For the text-containing cell, return its midpoint in (X, Y) coordinate format. 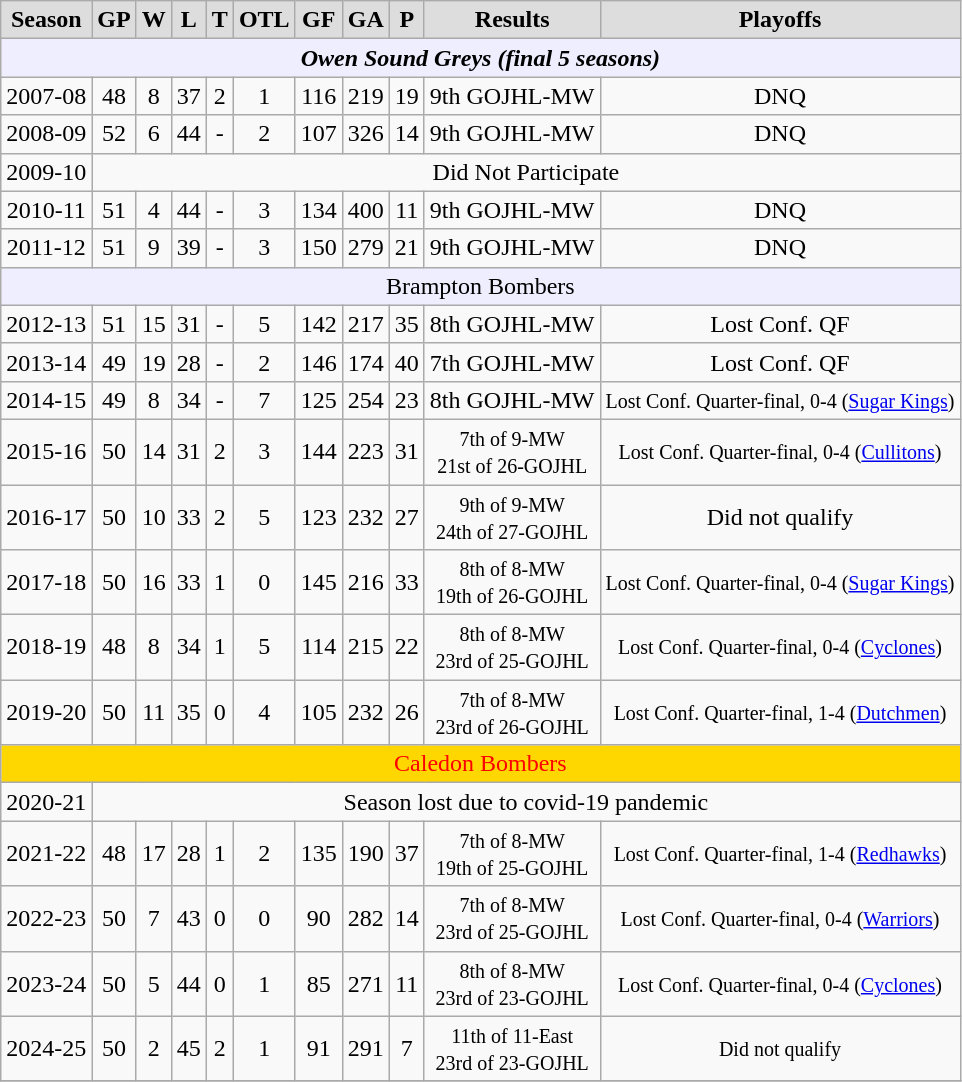
279 (366, 248)
7th of 8-MW23rd of 25-GOJHL (512, 918)
8th of 8-MW23rd of 23-GOJHL (512, 984)
Did Not Participate (526, 172)
114 (318, 648)
190 (366, 854)
Brampton Bombers (480, 286)
Season (46, 20)
16 (154, 582)
254 (366, 400)
123 (318, 516)
T (220, 20)
39 (188, 248)
134 (318, 210)
52 (114, 134)
OTL (264, 20)
7th of 9-MW21st of 26-GOJHL (512, 452)
125 (318, 400)
Season lost due to covid-19 pandemic (526, 802)
22 (406, 648)
23 (406, 400)
2023-24 (46, 984)
150 (318, 248)
2011-12 (46, 248)
8th of 8-MW19th of 26-GOJHL (512, 582)
P (406, 20)
40 (406, 362)
7th of 8-MW19th of 25-GOJHL (512, 854)
GF (318, 20)
Lost Conf. Quarter-final, 0-4 (Warriors) (780, 918)
400 (366, 210)
174 (366, 362)
271 (366, 984)
11th of 11-East23rd of 23-GOJHL (512, 1048)
107 (318, 134)
Lost Conf. Quarter-final, 1-4 (Redhawks) (780, 854)
219 (366, 96)
144 (318, 452)
Lost Conf. Quarter-final, 1-4 (Dutchmen) (780, 712)
W (154, 20)
291 (366, 1048)
43 (188, 918)
142 (318, 324)
223 (366, 452)
15 (154, 324)
2009-10 (46, 172)
215 (366, 648)
9th of 9-MW24th of 27-GOJHL (512, 516)
2016-17 (46, 516)
2012-13 (46, 324)
L (188, 20)
116 (318, 96)
7th GOJHL-MW (512, 362)
2007-08 (46, 96)
2022-23 (46, 918)
217 (366, 324)
2021-22 (46, 854)
Owen Sound Greys (final 5 seasons) (480, 58)
17 (154, 854)
2014-15 (46, 400)
26 (406, 712)
9 (154, 248)
146 (318, 362)
135 (318, 854)
91 (318, 1048)
GA (366, 20)
Results (512, 20)
282 (366, 918)
90 (318, 918)
GP (114, 20)
Caledon Bombers (480, 764)
105 (318, 712)
10 (154, 516)
2015-16 (46, 452)
27 (406, 516)
216 (366, 582)
326 (366, 134)
2017-18 (46, 582)
Playoffs (780, 20)
2019-20 (46, 712)
2018-19 (46, 648)
85 (318, 984)
Lost Conf. Quarter-final, 0-4 (Cullitons) (780, 452)
21 (406, 248)
2010-11 (46, 210)
2020-21 (46, 802)
7th of 8-MW23rd of 26-GOJHL (512, 712)
2024-25 (46, 1048)
2013-14 (46, 362)
8th of 8-MW23rd of 25-GOJHL (512, 648)
6 (154, 134)
145 (318, 582)
45 (188, 1048)
2008-09 (46, 134)
